For the text-containing cell, return its midpoint in (X, Y) coordinate format. 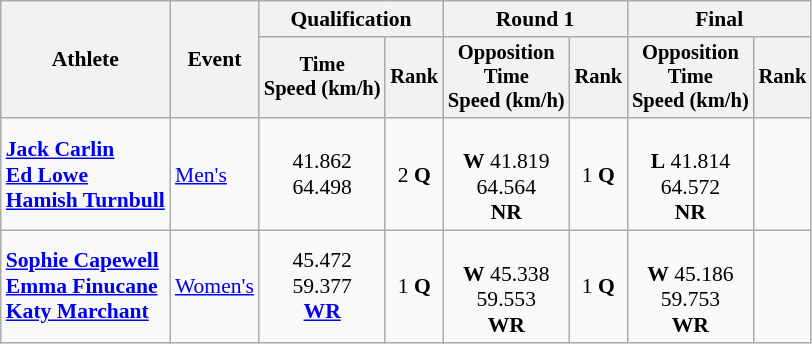
W 45.18659.753WR (690, 287)
L 41.81464.572NR (690, 174)
45.47259.377WR (322, 287)
TimeSpeed (km/h) (322, 78)
Men's (214, 174)
Jack CarlinEd LoweHamish Turnbull (86, 174)
Round 1 (535, 19)
41.86264.498 (322, 174)
Sophie CapewellEmma FinucaneKaty Marchant (86, 287)
Final (719, 19)
2 Q (414, 174)
W 45.33859.553WR (506, 287)
Women's (214, 287)
Athlete (86, 60)
Qualification (351, 19)
Event (214, 60)
W 41.81964.564NR (506, 174)
